Determine the (x, y) coordinate at the center of the cell enclosing the given text.  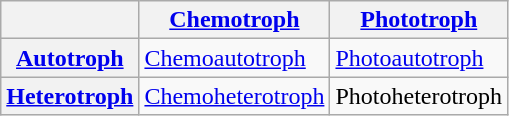
Photoautotroph (419, 58)
Phototroph (419, 20)
Photoheterotroph (419, 96)
Autotroph (70, 58)
Chemotroph (234, 20)
Chemoheterotroph (234, 96)
Chemoautotroph (234, 58)
Heterotroph (70, 96)
